Provide the (x, y) coordinate of the cell's center where the given text is located.  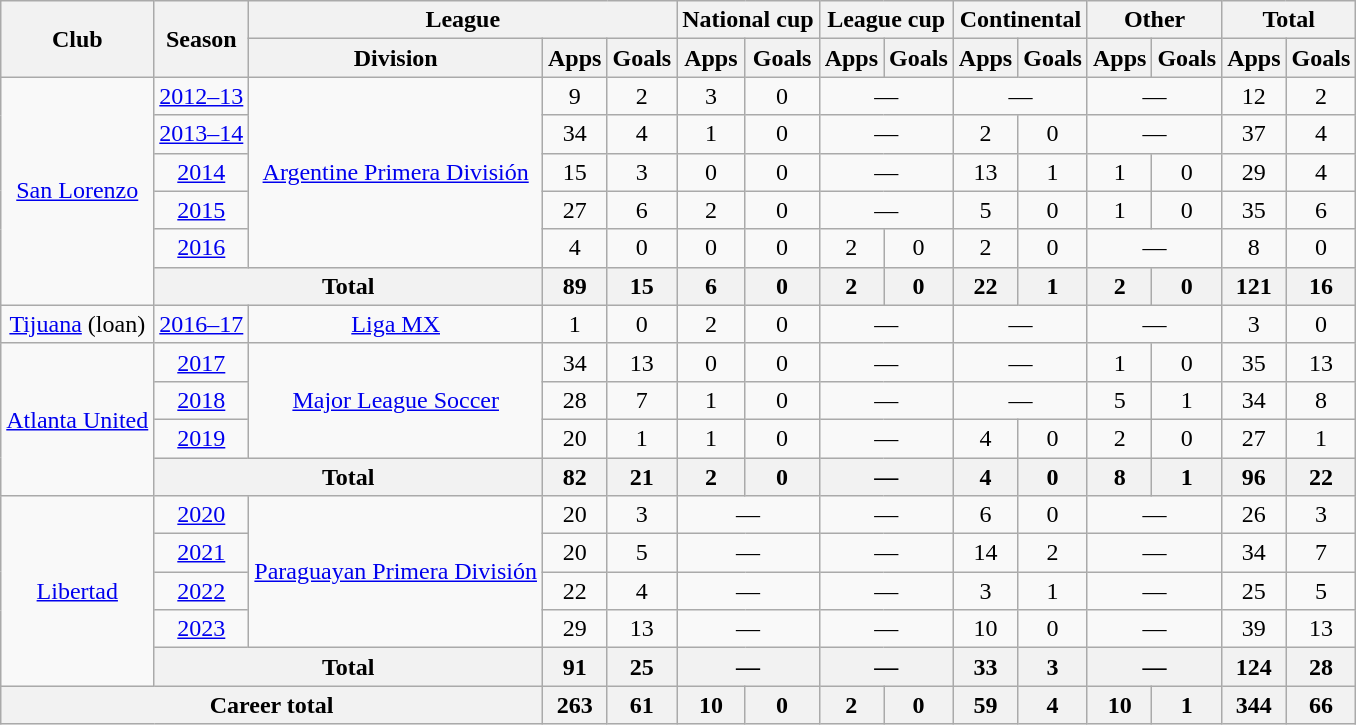
121 (1254, 286)
33 (985, 667)
39 (1254, 629)
37 (1254, 134)
Other (1154, 20)
61 (642, 705)
2018 (202, 400)
124 (1254, 667)
League cup (886, 20)
2020 (202, 515)
2014 (202, 172)
21 (642, 477)
89 (575, 286)
16 (1321, 286)
National cup (748, 20)
2022 (202, 591)
Argentine Primera División (396, 172)
2016–17 (202, 324)
Division (396, 58)
2012–13 (202, 96)
2016 (202, 248)
Season (202, 39)
14 (985, 553)
2017 (202, 362)
66 (1321, 705)
Career total (272, 705)
Liga MX (396, 324)
San Lorenzo (78, 191)
Club (78, 39)
Continental (1020, 20)
96 (1254, 477)
2015 (202, 210)
Tijuana (loan) (78, 324)
Libertad (78, 591)
82 (575, 477)
91 (575, 667)
2023 (202, 629)
26 (1254, 515)
12 (1254, 96)
2021 (202, 553)
263 (575, 705)
Atlanta United (78, 419)
League (463, 20)
344 (1254, 705)
9 (575, 96)
Paraguayan Primera División (396, 572)
59 (985, 705)
2013–14 (202, 134)
2019 (202, 438)
Major League Soccer (396, 400)
